Search for the cell housing the specified text and yield its (x, y) center coordinate. 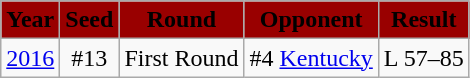
Round (182, 20)
2016 (30, 58)
Opponent (311, 20)
Year (30, 20)
Result (424, 20)
#4 Kentucky (311, 58)
L 57–85 (424, 58)
First Round (182, 58)
Seed (90, 20)
#13 (90, 58)
